Locate the cell with the specified text and output its (x, y) center coordinate. 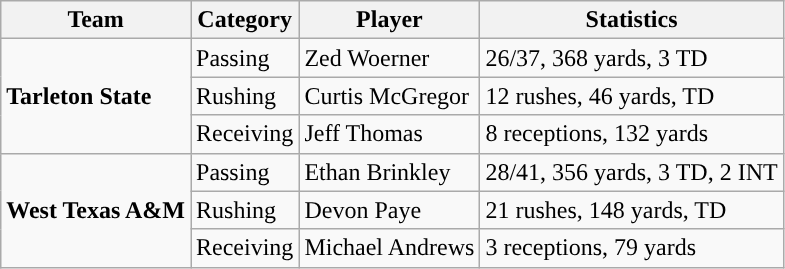
Tarleton State (96, 96)
Michael Andrews (390, 248)
12 rushes, 46 yards, TD (632, 96)
Zed Woerner (390, 58)
21 rushes, 148 yards, TD (632, 210)
Ethan Brinkley (390, 172)
28/41, 356 yards, 3 TD, 2 INT (632, 172)
Team (96, 20)
Devon Paye (390, 210)
26/37, 368 yards, 3 TD (632, 58)
Statistics (632, 20)
Jeff Thomas (390, 134)
3 receptions, 79 yards (632, 248)
West Texas A&M (96, 210)
Category (244, 20)
8 receptions, 132 yards (632, 134)
Player (390, 20)
Curtis McGregor (390, 96)
